Return [x, y] of the center of cell containing provided text 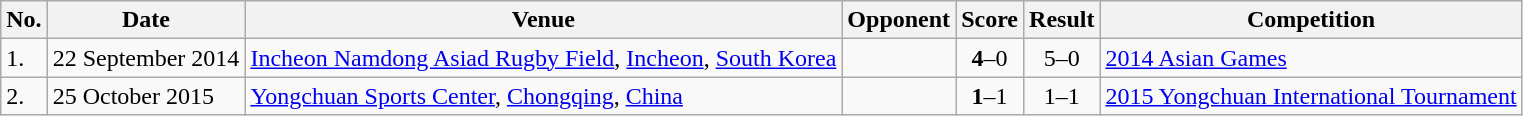
Opponent [899, 20]
2015 Yongchuan International Tournament [1311, 96]
5–0 [1062, 58]
Score [990, 20]
Date [146, 20]
4–0 [990, 58]
2014 Asian Games [1311, 58]
2. [24, 96]
22 September 2014 [146, 58]
Venue [544, 20]
No. [24, 20]
Result [1062, 20]
25 October 2015 [146, 96]
Competition [1311, 20]
Incheon Namdong Asiad Rugby Field, Incheon, South Korea [544, 58]
Yongchuan Sports Center, Chongqing, China [544, 96]
1. [24, 58]
